Locate the cell with the specified text and output its (X, Y) center coordinate. 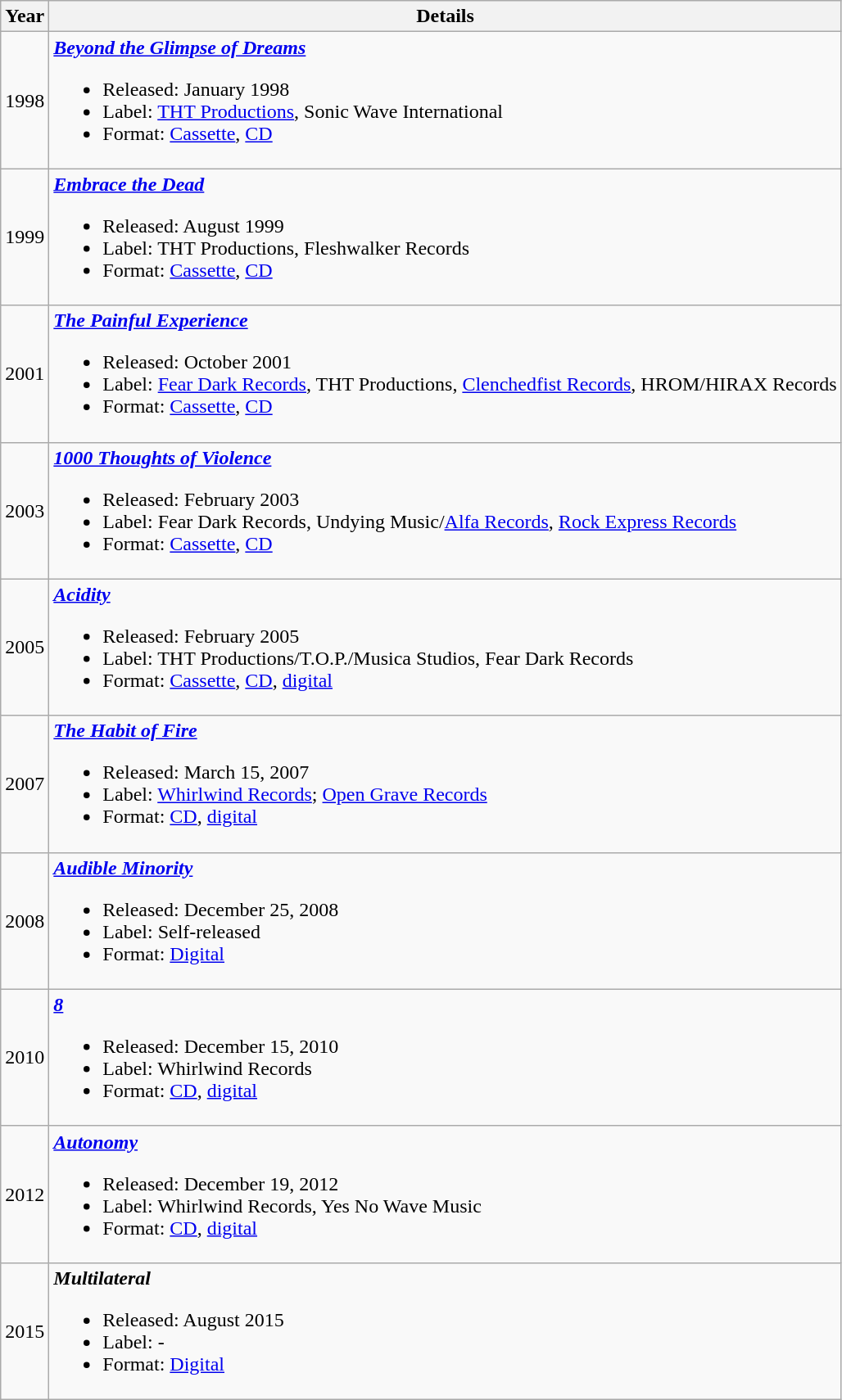
Year (25, 16)
AcidityReleased: February 2005Label: THT Productions/T.O.P./Musica Studios, Fear Dark RecordsFormat: Cassette, CD, digital (446, 647)
1999 (25, 237)
2005 (25, 647)
2008 (25, 920)
Beyond the Glimpse of DreamsReleased: January 1998Label: THT Productions, Sonic Wave InternationalFormat: Cassette, CD (446, 100)
Details (446, 16)
2001 (25, 373)
2015 (25, 1331)
The Painful ExperienceReleased: October 2001Label: Fear Dark Records, THT Productions, Clenchedfist Records, HROM/HIRAX RecordsFormat: Cassette, CD (446, 373)
2010 (25, 1058)
2012 (25, 1194)
1000 Thoughts of ViolenceReleased: February 2003Label: Fear Dark Records, Undying Music/Alfa Records, Rock Express RecordsFormat: Cassette, CD (446, 511)
1998 (25, 100)
8Released: December 15, 2010Label: Whirlwind RecordsFormat: CD, digital (446, 1058)
The Habit of FireReleased: March 15, 2007Label: Whirlwind Records; Open Grave RecordsFormat: CD, digital (446, 784)
2003 (25, 511)
Embrace the DeadReleased: August 1999Label: THT Productions, Fleshwalker RecordsFormat: Cassette, CD (446, 237)
Audible MinorityReleased: December 25, 2008Label: Self-releasedFormat: Digital (446, 920)
MultilateralReleased: August 2015Label: -Format: Digital (446, 1331)
AutonomyReleased: December 19, 2012Label: Whirlwind Records, Yes No Wave MusicFormat: CD, digital (446, 1194)
2007 (25, 784)
